Identify which cell holds the provided text, then report its [X, Y] central coordinate. 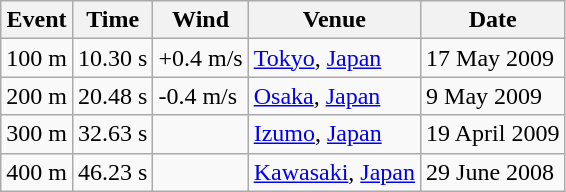
-0.4 m/s [200, 96]
Osaka, Japan [334, 96]
17 May 2009 [493, 58]
32.63 s [112, 134]
300 m [37, 134]
+0.4 m/s [200, 58]
400 m [37, 172]
200 m [37, 96]
100 m [37, 58]
Time [112, 20]
29 June 2008 [493, 172]
19 April 2009 [493, 134]
Date [493, 20]
Tokyo, Japan [334, 58]
Event [37, 20]
Venue [334, 20]
9 May 2009 [493, 96]
10.30 s [112, 58]
46.23 s [112, 172]
Kawasaki, Japan [334, 172]
20.48 s [112, 96]
Izumo, Japan [334, 134]
Wind [200, 20]
